Pinpoint the cell where the given text exists, returning its [X, Y] midpoint coordinate. 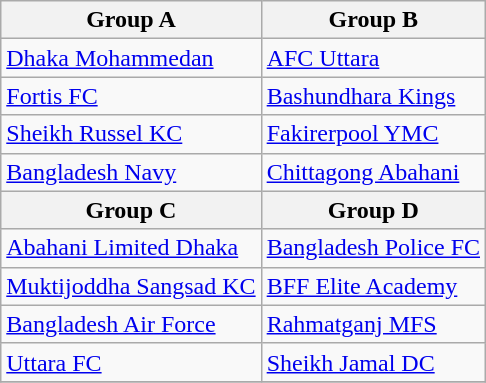
Abahani Limited Dhaka [131, 248]
Muktijoddha Sangsad KC [131, 286]
Fakirerpool YMC [373, 134]
BFF Elite Academy [373, 286]
Group D [373, 210]
Sheikh Jamal DC [373, 362]
Dhaka Mohammedan [131, 58]
Sheikh Russel KC [131, 134]
Fortis FC [131, 96]
Bashundhara Kings [373, 96]
AFC Uttara [373, 58]
Group B [373, 20]
Rahmatganj MFS [373, 324]
Group C [131, 210]
Chittagong Abahani [373, 172]
Uttara FC [131, 362]
Group A [131, 20]
Bangladesh Navy [131, 172]
Bangladesh Air Force [131, 324]
Bangladesh Police FC [373, 248]
